From the cell containing the given text, extract its center point as (x, y) coordinate. 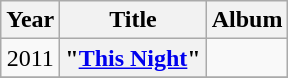
2011 (30, 58)
Album (247, 20)
Title (133, 20)
"This Night" (133, 58)
Year (30, 20)
